Provide the (X, Y) coordinate of the cell's center where the given text is located.  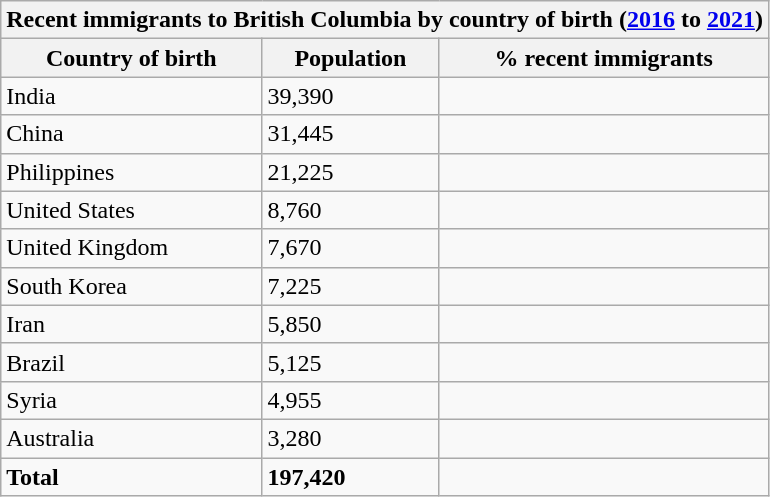
21,225 (350, 172)
South Korea (132, 286)
Total (132, 477)
8,760 (350, 210)
United Kingdom (132, 248)
5,125 (350, 362)
39,390 (350, 96)
Brazil (132, 362)
% recent immigrants (604, 58)
Recent immigrants to British Columbia by country of birth (2016 to 2021) (385, 20)
3,280 (350, 438)
197,420 (350, 477)
Iran (132, 324)
7,225 (350, 286)
United States (132, 210)
5,850 (350, 324)
Philippines (132, 172)
7,670 (350, 248)
Syria (132, 400)
Australia (132, 438)
Country of birth (132, 58)
31,445 (350, 134)
4,955 (350, 400)
Population (350, 58)
India (132, 96)
China (132, 134)
